From the cell containing the given text, extract its center point as (x, y) coordinate. 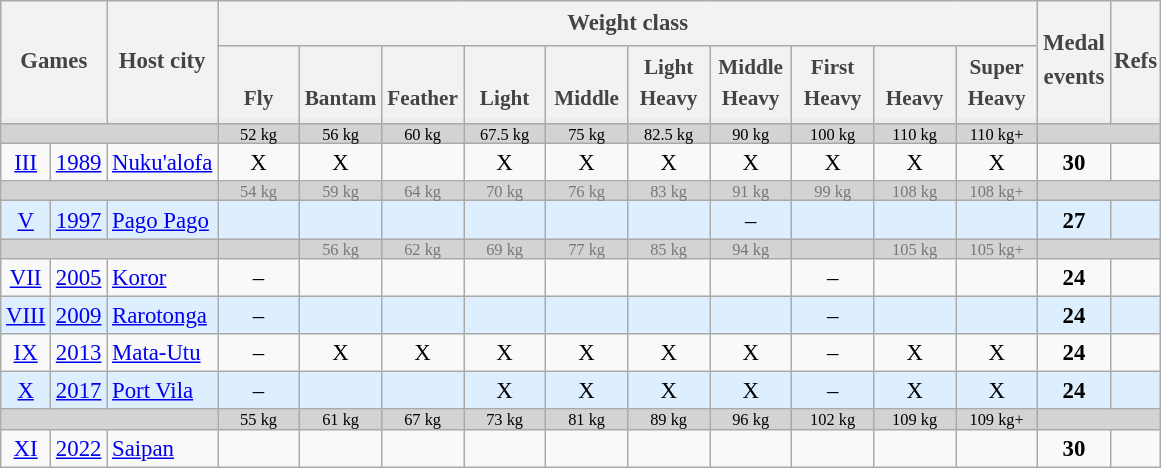
1997 (79, 220)
69 kg (505, 249)
96 kg (751, 419)
90 kg (751, 133)
102 kg (833, 419)
61 kg (341, 419)
108 kg (915, 191)
89 kg (669, 419)
94 kg (751, 249)
XI (26, 448)
108 kg+ (997, 191)
Host city (162, 60)
V (26, 220)
54 kg (259, 191)
Medalevents (1074, 60)
27 (1074, 220)
52 kg (259, 133)
100 kg (833, 133)
2005 (79, 278)
75 kg (587, 133)
67.5 kg (505, 133)
Nuku'alofa (162, 163)
Refs (1136, 60)
2013 (79, 353)
64 kg (423, 191)
Pago Pago (162, 220)
85 kg (669, 249)
2009 (79, 315)
Bantam (341, 82)
SuperHeavy (997, 82)
55 kg (259, 419)
VIII (26, 315)
91 kg (751, 191)
FirstHeavy (833, 82)
Fly (259, 82)
III (26, 163)
70 kg (505, 191)
77 kg (587, 249)
Middle (587, 82)
Rarotonga (162, 315)
LightHeavy (669, 82)
110 kg (915, 133)
IX (26, 353)
62 kg (423, 249)
83 kg (669, 191)
73 kg (505, 419)
Feather (423, 82)
Light (505, 82)
109 kg (915, 419)
VII (26, 278)
82.5 kg (669, 133)
105 kg (915, 249)
59 kg (341, 191)
Port Vila (162, 391)
MiddleHeavy (751, 82)
76 kg (587, 191)
99 kg (833, 191)
1989 (79, 163)
2017 (79, 391)
60 kg (423, 133)
2022 (79, 448)
Heavy (915, 82)
105 kg+ (997, 249)
Games (54, 60)
Koror (162, 278)
Mata-Utu (162, 353)
Weight class (628, 24)
67 kg (423, 419)
Saipan (162, 448)
110 kg+ (997, 133)
81 kg (587, 419)
109 kg+ (997, 419)
